Capture the cell that displays the provided text and extract its [x, y] central coordinate. 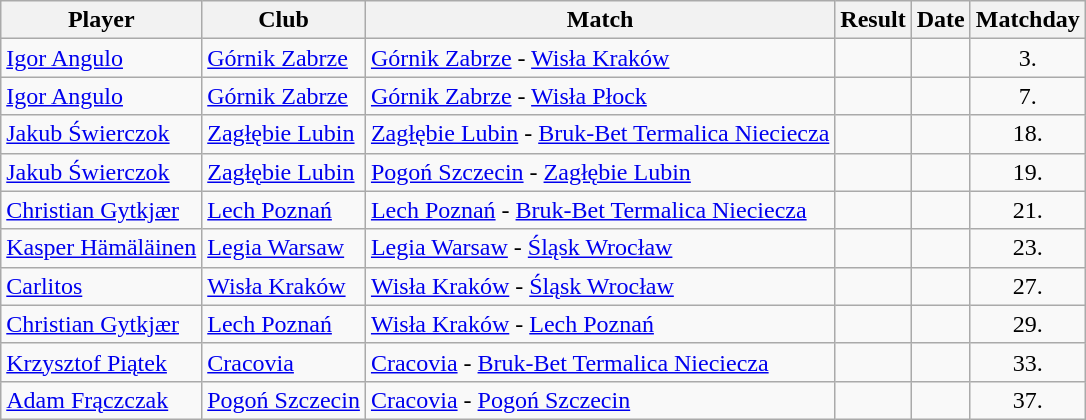
Pogoń Szczecin [284, 400]
Górnik Zabrze - Wisła Kraków [600, 58]
Legia Warsaw - Śląsk Wrocław [600, 248]
Legia Warsaw [284, 248]
Adam Frączczak [102, 400]
Player [102, 20]
29. [1028, 324]
Cracovia - Pogoń Szczecin [600, 400]
Pogoń Szczecin - Zagłębie Lubin [600, 172]
23. [1028, 248]
Result [873, 20]
Wisła Kraków - Lech Poznań [600, 324]
Carlitos [102, 286]
Wisła Kraków - Śląsk Wrocław [600, 286]
21. [1028, 210]
Kasper Hämäläinen [102, 248]
Zagłębie Lubin - Bruk-Bet Termalica Nieciecza [600, 134]
Cracovia [284, 362]
Club [284, 20]
19. [1028, 172]
Wisła Kraków [284, 286]
Górnik Zabrze - Wisła Płock [600, 96]
Cracovia - Bruk-Bet Termalica Nieciecza [600, 362]
Match [600, 20]
7. [1028, 96]
Date [940, 20]
37. [1028, 400]
3. [1028, 58]
33. [1028, 362]
18. [1028, 134]
27. [1028, 286]
Lech Poznań - Bruk-Bet Termalica Nieciecza [600, 210]
Krzysztof Piątek [102, 362]
Matchday [1028, 20]
